Scan for the cell matching the given text and deliver its [X, Y] coordinate at center. 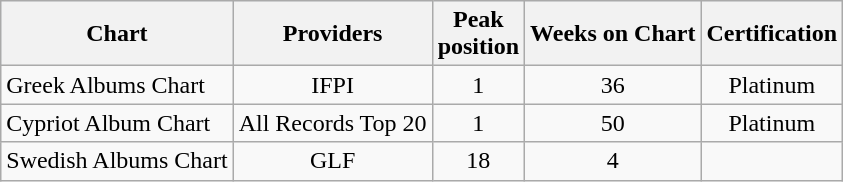
Weeks on Chart [613, 34]
18 [478, 161]
IFPI [332, 85]
Greek Albums Chart [117, 85]
Swedish Albums Chart [117, 161]
50 [613, 123]
4 [613, 161]
Certification [772, 34]
36 [613, 85]
Peak position [478, 34]
GLF [332, 161]
All Records Top 20 [332, 123]
Providers [332, 34]
Chart [117, 34]
Cypriot Album Chart [117, 123]
